Identify which cell holds the provided text, then report its [X, Y] central coordinate. 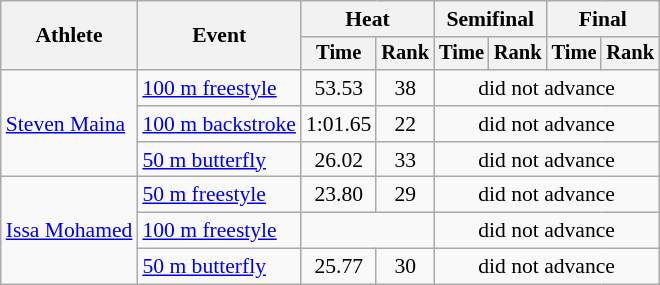
50 m freestyle [219, 195]
Athlete [70, 36]
Heat [368, 19]
1:01.65 [338, 124]
53.53 [338, 88]
100 m backstroke [219, 124]
25.77 [338, 267]
Final [603, 19]
29 [405, 195]
33 [405, 160]
23.80 [338, 195]
Event [219, 36]
Steven Maina [70, 124]
30 [405, 267]
Semifinal [490, 19]
22 [405, 124]
Issa Mohamed [70, 230]
38 [405, 88]
26.02 [338, 160]
